Determine the [X, Y] coordinate at the center of the cell enclosing the given text.  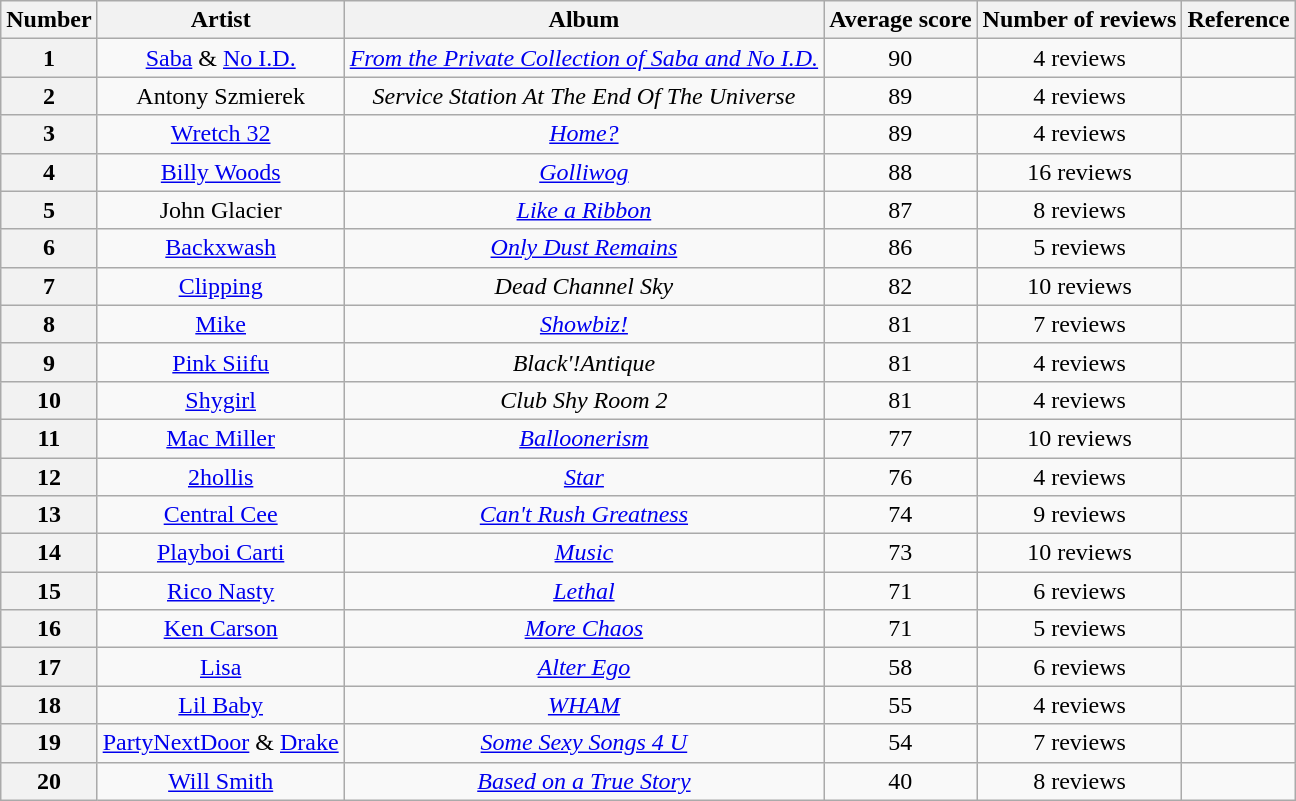
3 [49, 134]
88 [900, 172]
Reference [1238, 20]
Balloonerism [584, 438]
Central Cee [220, 515]
Artist [220, 20]
9 [49, 362]
90 [900, 58]
4 [49, 172]
Home? [584, 134]
Saba & No I.D. [220, 58]
86 [900, 248]
54 [900, 743]
Mike [220, 324]
12 [49, 477]
Based on a True Story [584, 781]
Clipping [220, 286]
Dead Channel Sky [584, 286]
16 [49, 629]
2 [49, 96]
8 [49, 324]
20 [49, 781]
Rico Nasty [220, 591]
76 [900, 477]
17 [49, 667]
19 [49, 743]
Only Dust Remains [584, 248]
Service Station At The End Of The Universe [584, 96]
Can't Rush Greatness [584, 515]
Lil Baby [220, 705]
55 [900, 705]
82 [900, 286]
Backxwash [220, 248]
Mac Miller [220, 438]
Wretch 32 [220, 134]
Number of reviews [1080, 20]
77 [900, 438]
Black'!Antique [584, 362]
74 [900, 515]
58 [900, 667]
40 [900, 781]
14 [49, 553]
9 reviews [1080, 515]
87 [900, 210]
Antony Szmierek [220, 96]
11 [49, 438]
Ken Carson [220, 629]
16 reviews [1080, 172]
Playboi Carti [220, 553]
Alter Ego [584, 667]
Golliwog [584, 172]
Will Smith [220, 781]
Shygirl [220, 400]
Showbiz! [584, 324]
73 [900, 553]
PartyNextDoor & Drake [220, 743]
WHAM [584, 705]
Album [584, 20]
Like a Ribbon [584, 210]
15 [49, 591]
7 [49, 286]
13 [49, 515]
Average score [900, 20]
From the Private Collection of Saba and No I.D. [584, 58]
Number [49, 20]
Lisa [220, 667]
6 [49, 248]
Music [584, 553]
Lethal [584, 591]
1 [49, 58]
Billy Woods [220, 172]
Pink Siifu [220, 362]
More Chaos [584, 629]
Club Shy Room 2 [584, 400]
2hollis [220, 477]
10 [49, 400]
5 [49, 210]
John Glacier [220, 210]
18 [49, 705]
Star [584, 477]
Some Sexy Songs 4 U [584, 743]
